Scan for the cell matching the given text and deliver its (X, Y) coordinate at center. 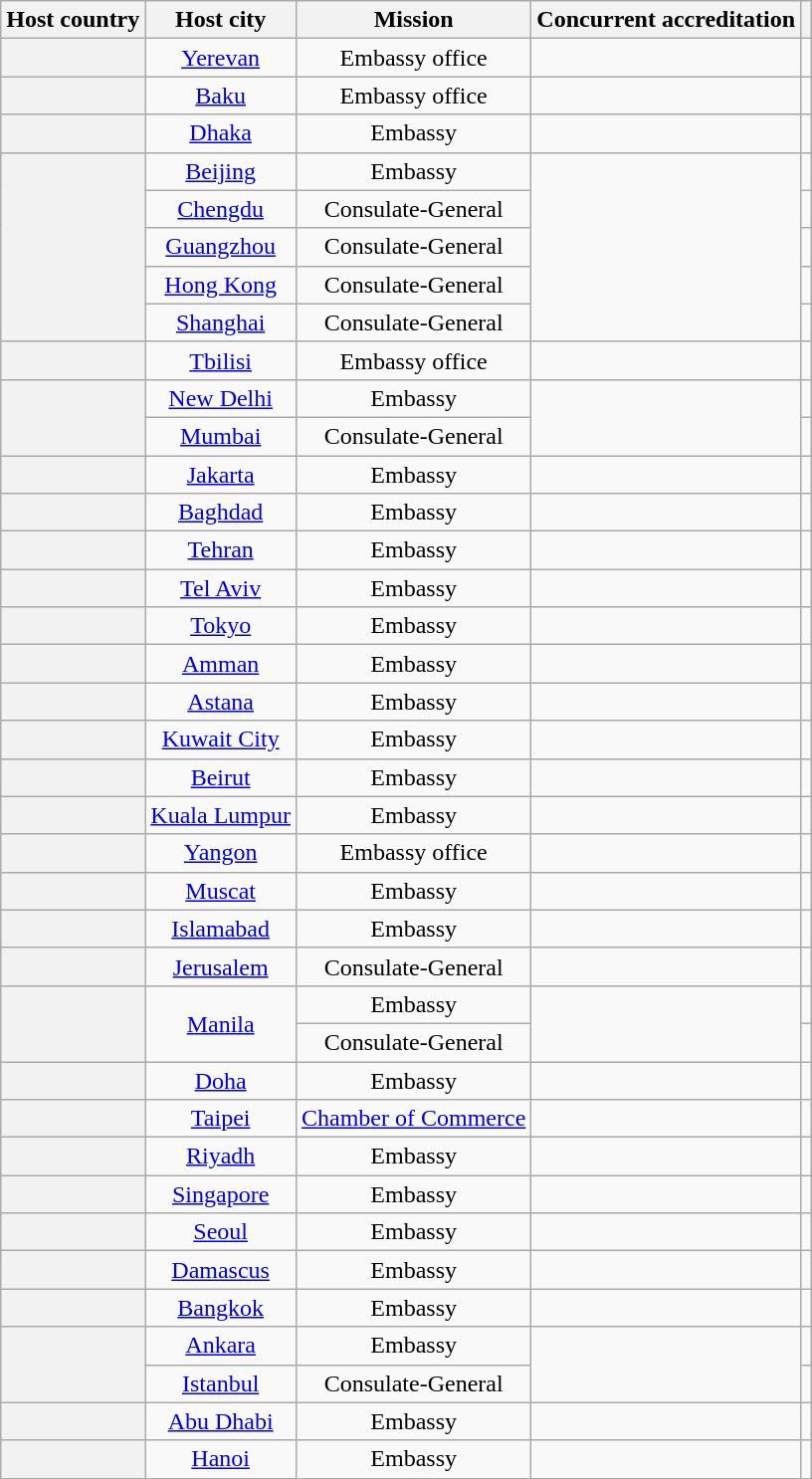
Istanbul (221, 1383)
Jakarta (221, 475)
Jerusalem (221, 966)
Hanoi (221, 1459)
Damascus (221, 1270)
Riyadh (221, 1157)
Muscat (221, 891)
Seoul (221, 1232)
Guangzhou (221, 247)
Tbilisi (221, 360)
Yangon (221, 853)
Bangkok (221, 1308)
Doha (221, 1080)
Concurrent accreditation (667, 20)
Manila (221, 1023)
New Delhi (221, 398)
Ankara (221, 1346)
Amman (221, 664)
Host city (221, 20)
Chamber of Commerce (413, 1119)
Tokyo (221, 626)
Kuala Lumpur (221, 815)
Astana (221, 702)
Mumbai (221, 436)
Host country (74, 20)
Abu Dhabi (221, 1421)
Yerevan (221, 58)
Singapore (221, 1194)
Shanghai (221, 322)
Hong Kong (221, 285)
Chengdu (221, 209)
Tehran (221, 550)
Tel Aviv (221, 588)
Baku (221, 96)
Dhaka (221, 133)
Mission (413, 20)
Beirut (221, 777)
Kuwait City (221, 739)
Beijing (221, 171)
Islamabad (221, 929)
Baghdad (221, 513)
Taipei (221, 1119)
